Capture the cell that displays the provided text and extract its (x, y) central coordinate. 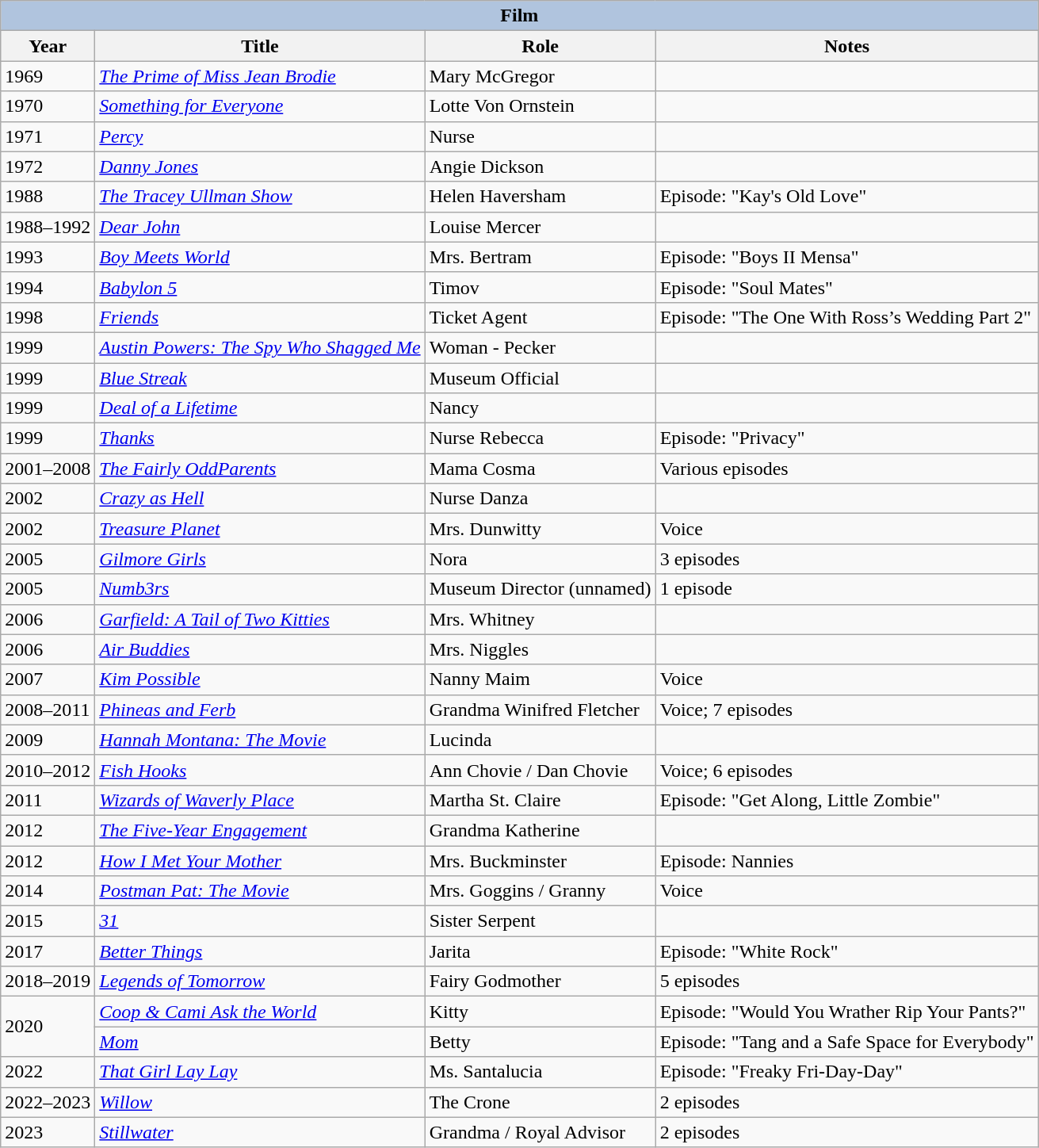
Episode: "Soul Mates" (846, 287)
31 (260, 921)
Treasure Planet (260, 529)
2007 (48, 679)
The Crone (541, 1102)
Episode: "Boys II Mensa" (846, 257)
Nora (541, 559)
Mom (260, 1042)
Various episodes (846, 469)
Something for Everyone (260, 106)
Year (48, 46)
Blue Streak (260, 378)
Nanny Maim (541, 679)
Dear John (260, 227)
1998 (48, 317)
2001–2008 (48, 469)
Betty (541, 1042)
2023 (48, 1132)
Grandma Winifred Fletcher (541, 710)
Sister Serpent (541, 921)
Gilmore Girls (260, 559)
Episode: "White Rock" (846, 951)
Museum Director (unnamed) (541, 589)
Grandma Katherine (541, 830)
5 episodes (846, 982)
2022 (48, 1072)
Episode: Nannies (846, 860)
Kitty (541, 1012)
How I Met Your Mother (260, 860)
2020 (48, 1027)
1988 (48, 197)
Ann Chovie / Dan Chovie (541, 770)
Coop & Cami Ask the World (260, 1012)
Legends of Tomorrow (260, 982)
Mrs. Dunwitty (541, 529)
Episode: "Privacy" (846, 438)
Mrs. Whitney (541, 619)
2014 (48, 891)
Austin Powers: The Spy Who Shagged Me (260, 347)
Mrs. Niggles (541, 649)
Angie Dickson (541, 166)
The Prime of Miss Jean Brodie (260, 76)
Fairy Godmother (541, 982)
Boy Meets World (260, 257)
Fish Hooks (260, 770)
Helen Haversham (541, 197)
Ms. Santalucia (541, 1072)
1 episode (846, 589)
Mama Cosma (541, 469)
Air Buddies (260, 649)
Better Things (260, 951)
Ticket Agent (541, 317)
1993 (48, 257)
Mrs. Goggins / Granny (541, 891)
Postman Pat: The Movie (260, 891)
Lotte Von Ornstein (541, 106)
Timov (541, 287)
Babylon 5 (260, 287)
Friends (260, 317)
Percy (260, 136)
2018–2019 (48, 982)
Museum Official (541, 378)
Mrs. Buckminster (541, 860)
Willow (260, 1102)
Nurse Danza (541, 499)
Notes (846, 46)
Grandma / Royal Advisor (541, 1132)
Nurse Rebecca (541, 438)
Episode: "Freaky Fri-Day-Day" (846, 1072)
Numb3rs (260, 589)
Episode: "Would You Wrather Rip Your Pants?" (846, 1012)
2010–2012 (48, 770)
Kim Possible (260, 679)
1969 (48, 76)
Woman - Pecker (541, 347)
Episode: "Kay's Old Love" (846, 197)
Deal of a Lifetime (260, 408)
2015 (48, 921)
Lucinda (541, 740)
2011 (48, 800)
Crazy as Hell (260, 499)
Title (260, 46)
Mary McGregor (541, 76)
Film (520, 16)
1970 (48, 106)
Voice; 6 episodes (846, 770)
Role (541, 46)
The Five-Year Engagement (260, 830)
The Tracey Ullman Show (260, 197)
1988–1992 (48, 227)
2017 (48, 951)
1972 (48, 166)
Hannah Montana: The Movie (260, 740)
1994 (48, 287)
Martha St. Claire (541, 800)
2009 (48, 740)
Wizards of Waverly Place (260, 800)
Episode: "Get Along, Little Zombie" (846, 800)
Stillwater (260, 1132)
Louise Mercer (541, 227)
The Fairly OddParents (260, 469)
1971 (48, 136)
2008–2011 (48, 710)
That Girl Lay Lay (260, 1072)
Mrs. Bertram (541, 257)
Danny Jones (260, 166)
Thanks (260, 438)
Jarita (541, 951)
2022–2023 (48, 1102)
3 episodes (846, 559)
Episode: "The One With Ross’s Wedding Part 2" (846, 317)
Episode: "Tang and a Safe Space for Everybody" (846, 1042)
Nancy (541, 408)
Garfield: A Tail of Two Kitties (260, 619)
Nurse (541, 136)
Phineas and Ferb (260, 710)
Voice; 7 episodes (846, 710)
